Capture the cell that displays the provided text and extract its [x, y] central coordinate. 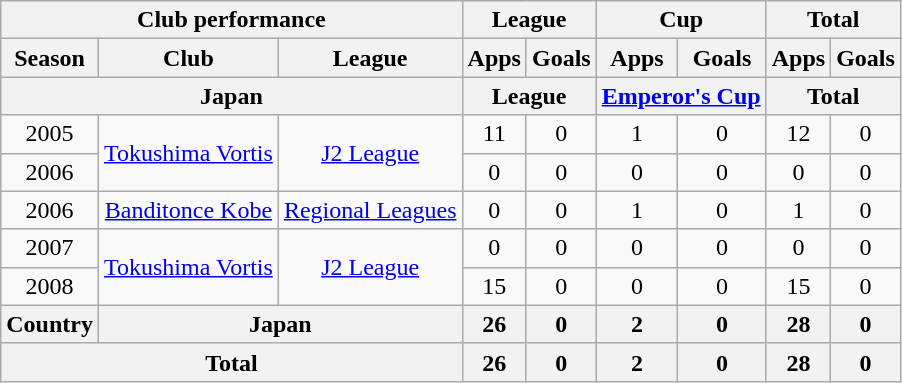
Cup [681, 20]
Emperor's Cup [681, 96]
Banditonce Kobe [188, 210]
Country [50, 324]
Season [50, 58]
2005 [50, 134]
2008 [50, 286]
Regional Leagues [370, 210]
12 [798, 134]
11 [494, 134]
Club [188, 58]
Club performance [232, 20]
2007 [50, 248]
